Detect which cell encompasses the target text, then output its [x, y] center coordinate. 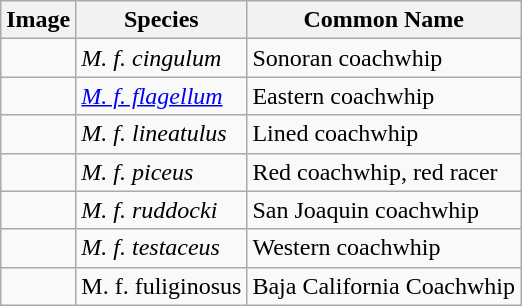
M. f. piceus [162, 172]
San Joaquin coachwhip [384, 210]
M. f. testaceus [162, 248]
Red coachwhip, red racer [384, 172]
Eastern coachwhip [384, 96]
Western coachwhip [384, 248]
Image [38, 20]
M. f. lineatulus [162, 134]
M. f. ruddocki [162, 210]
Lined coachwhip [384, 134]
M. f. fuliginosus [162, 286]
Species [162, 20]
M. f. flagellum [162, 96]
Sonoran coachwhip [384, 58]
Common Name [384, 20]
Baja California Coachwhip [384, 286]
M. f. cingulum [162, 58]
